Locate the cell with the specified text and output its [X, Y] center coordinate. 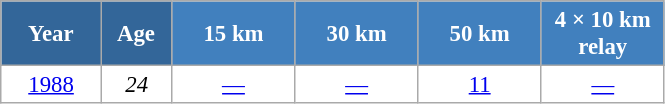
Year [52, 34]
15 km [234, 34]
30 km [356, 34]
50 km [480, 34]
11 [480, 85]
1988 [52, 85]
Age [136, 34]
4 × 10 km relay [602, 34]
24 [136, 85]
